Return the (x, y) coordinate for the center point of the cell that contains the specified text.  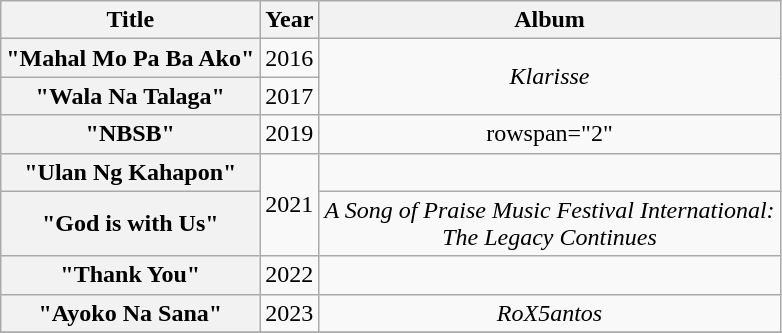
"Ayoko Na Sana" (130, 313)
RoX5antos (550, 313)
Klarisse (550, 77)
Album (550, 20)
2022 (290, 275)
2023 (290, 313)
Year (290, 20)
"God is with Us" (130, 224)
"NBSB" (130, 134)
A Song of Praise Music Festival International:The Legacy Continues (550, 224)
2016 (290, 58)
2019 (290, 134)
"Mahal Mo Pa Ba Ako" (130, 58)
rowspan="2" (550, 134)
"Ulan Ng Kahapon" (130, 172)
"Thank You" (130, 275)
"Wala Na Talaga" (130, 96)
Title (130, 20)
2021 (290, 204)
2017 (290, 96)
